Scan for the cell matching the given text and deliver its (x, y) coordinate at center. 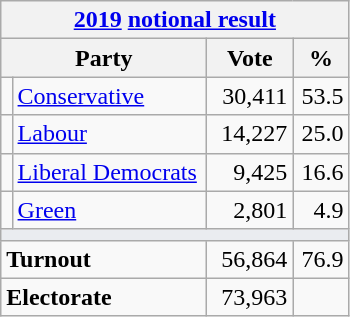
2019 notional result (175, 20)
53.5 (321, 96)
Labour (110, 134)
56,864 (250, 259)
73,963 (250, 297)
14,227 (250, 134)
16.6 (321, 172)
Conservative (110, 96)
Green (110, 210)
Turnout (104, 259)
Vote (250, 58)
25.0 (321, 134)
76.9 (321, 259)
% (321, 58)
Electorate (104, 297)
9,425 (250, 172)
Liberal Democrats (110, 172)
2,801 (250, 210)
Party (104, 58)
30,411 (250, 96)
4.9 (321, 210)
